Scan for the cell matching the given text and deliver its [x, y] coordinate at center. 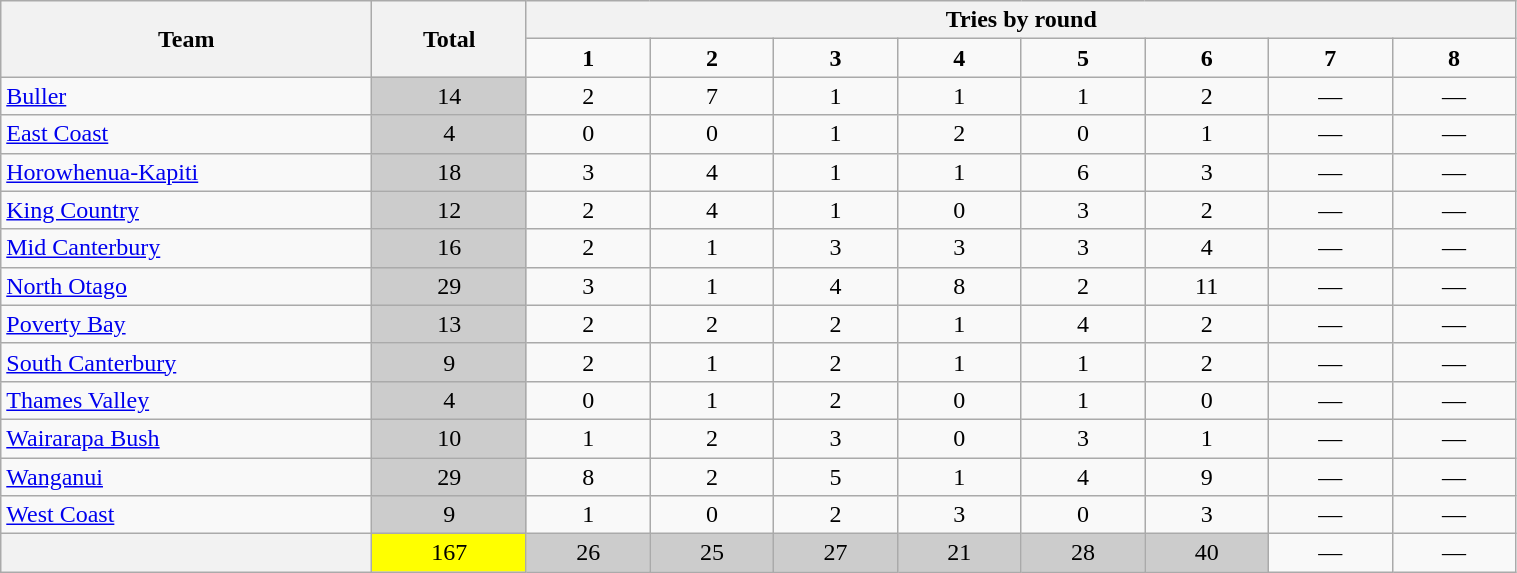
East Coast [186, 134]
Total [450, 39]
18 [450, 172]
King Country [186, 210]
40 [1207, 553]
21 [959, 553]
West Coast [186, 515]
Mid Canterbury [186, 248]
25 [712, 553]
South Canterbury [186, 362]
Wanganui [186, 477]
27 [836, 553]
Tries by round [1021, 20]
Wairarapa Bush [186, 438]
12 [450, 210]
Team [186, 39]
28 [1083, 553]
10 [450, 438]
Thames Valley [186, 400]
11 [1207, 286]
26 [588, 553]
16 [450, 248]
Horowhenua-Kapiti [186, 172]
Buller [186, 96]
167 [450, 553]
14 [450, 96]
Poverty Bay [186, 324]
North Otago [186, 286]
13 [450, 324]
